Locate the cell with the specified text and output its [X, Y] center coordinate. 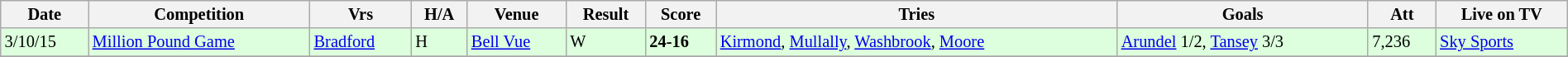
Arundel 1/2, Tansey 3/3 [1243, 42]
Date [45, 14]
H/A [439, 14]
Bell Vue [516, 42]
3/10/15 [45, 42]
Kirmond, Mullally, Washbrook, Moore [916, 42]
24-16 [680, 42]
W [605, 42]
Att [1402, 14]
Result [605, 14]
Goals [1243, 14]
Competition [199, 14]
Venue [516, 14]
7,236 [1402, 42]
Tries [916, 14]
Bradford [361, 42]
Sky Sports [1502, 42]
Million Pound Game [199, 42]
H [439, 42]
Live on TV [1502, 14]
Score [680, 14]
Vrs [361, 14]
